Capture the cell that displays the provided text and extract its [X, Y] central coordinate. 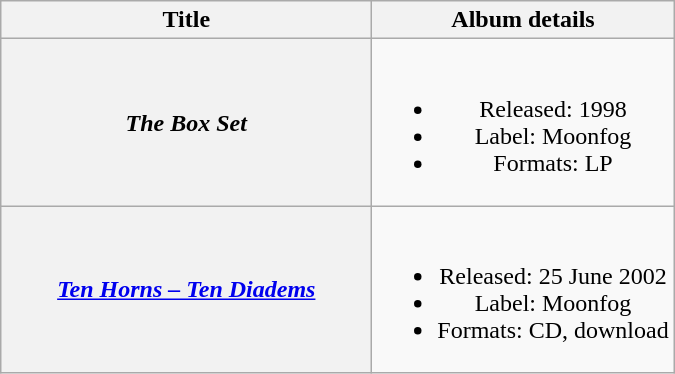
The Box Set [186, 122]
Released: 25 June 2002Label: MoonfogFormats: CD, download [523, 290]
Title [186, 20]
Ten Horns – Ten Diadems [186, 290]
Released: 1998Label: MoonfogFormats: LP [523, 122]
Album details [523, 20]
